Locate the cell with the specified text and output its (x, y) center coordinate. 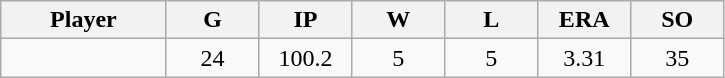
SO (678, 20)
G (212, 20)
L (492, 20)
3.31 (584, 58)
100.2 (306, 58)
W (398, 20)
ERA (584, 20)
Player (84, 20)
35 (678, 58)
24 (212, 58)
IP (306, 20)
